Return the [X, Y] coordinate for the center point of the cell that contains the specified text.  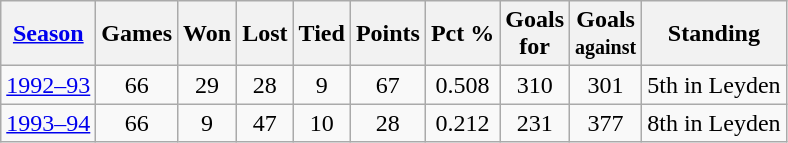
Goalsagainst [606, 34]
67 [388, 85]
Pct % [462, 34]
Games [137, 34]
Lost [265, 34]
10 [322, 123]
Standing [714, 34]
0.212 [462, 123]
231 [535, 123]
0.508 [462, 85]
Season [48, 34]
1992–93 [48, 85]
310 [535, 85]
47 [265, 123]
29 [208, 85]
301 [606, 85]
Tied [322, 34]
Points [388, 34]
1993–94 [48, 123]
Won [208, 34]
377 [606, 123]
5th in Leyden [714, 85]
8th in Leyden [714, 123]
Goalsfor [535, 34]
